Pinpoint the cell where the given text exists, returning its [x, y] midpoint coordinate. 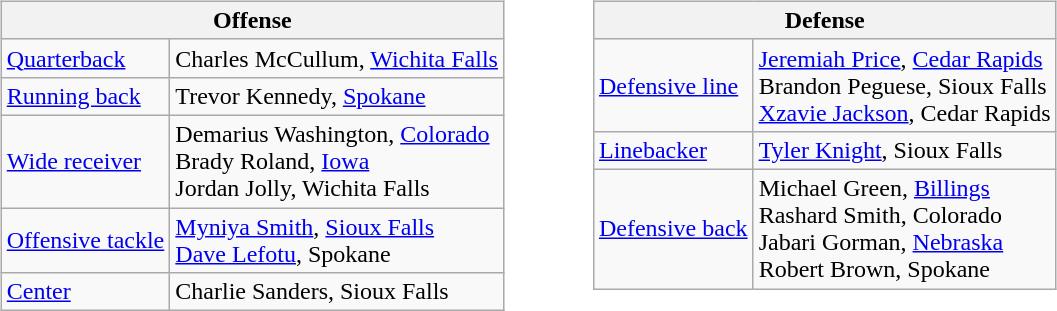
Charles McCullum, Wichita Falls [337, 58]
Offense [252, 20]
Jeremiah Price, Cedar RapidsBrandon Peguese, Sioux FallsXzavie Jackson, Cedar Rapids [904, 85]
Myniya Smith, Sioux FallsDave Lefotu, Spokane [337, 240]
Charlie Sanders, Sioux Falls [337, 292]
Michael Green, BillingsRashard Smith, ColoradoJabari Gorman, NebraskaRobert Brown, Spokane [904, 228]
Demarius Washington, ColoradoBrady Roland, IowaJordan Jolly, Wichita Falls [337, 161]
Quarterback [86, 58]
Defensive back [673, 228]
Wide receiver [86, 161]
Running back [86, 96]
Defense [824, 20]
Center [86, 292]
Trevor Kennedy, Spokane [337, 96]
Tyler Knight, Sioux Falls [904, 150]
Linebacker [673, 150]
Defensive line [673, 85]
Offensive tackle [86, 240]
